For the text-containing cell, return its midpoint in [X, Y] coordinate format. 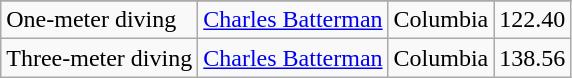
One-meter diving [100, 20]
122.40 [532, 20]
138.56 [532, 58]
Three-meter diving [100, 58]
